Locate the cell with the specified text and output its [x, y] center coordinate. 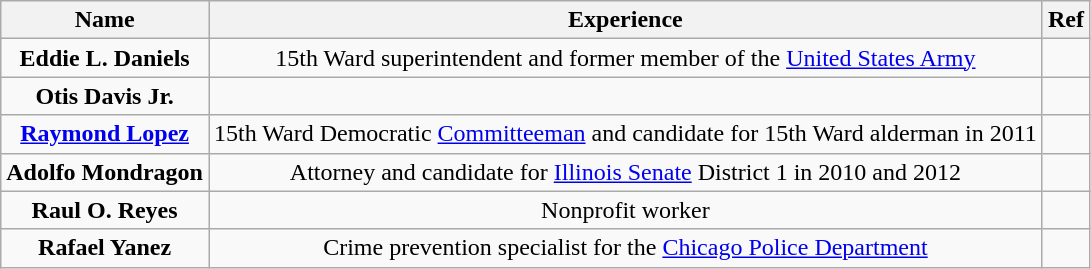
Nonprofit worker [625, 210]
Attorney and candidate for Illinois Senate District 1 in 2010 and 2012 [625, 172]
Eddie L. Daniels [105, 58]
Rafael Yanez [105, 248]
Otis Davis Jr. [105, 96]
Crime prevention specialist for the Chicago Police Department [625, 248]
Adolfo Mondragon [105, 172]
15th Ward superintendent and former member of the United States Army [625, 58]
Name [105, 20]
Ref [1066, 20]
15th Ward Democratic Committeeman and candidate for 15th Ward alderman in 2011 [625, 134]
Experience [625, 20]
Raul O. Reyes [105, 210]
Raymond Lopez [105, 134]
